Output the [x, y] coordinate of the center of the cell containing the given text.  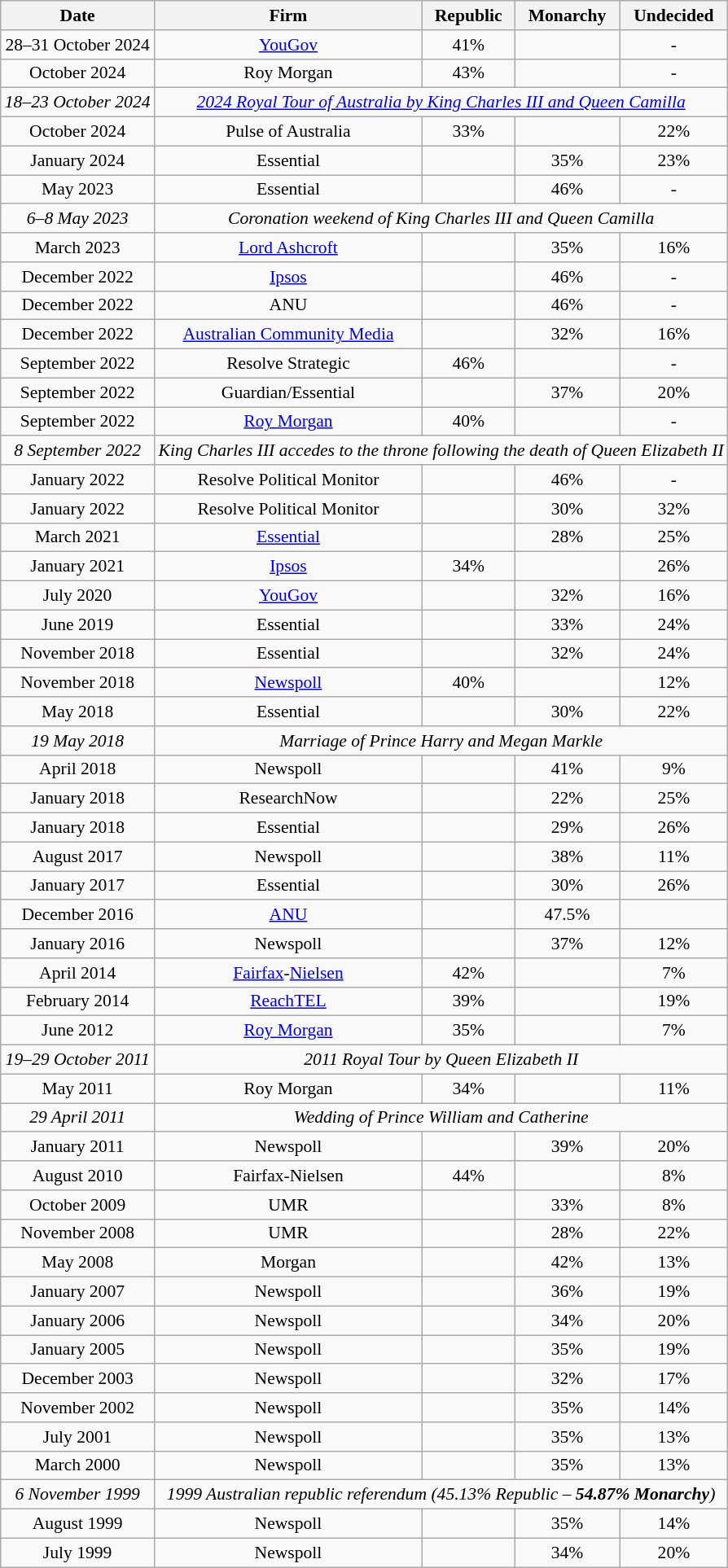
May 2011 [78, 1088]
King Charles III accedes to the throne following the death of Queen Elizabeth II [441, 451]
January 2021 [78, 567]
ResearchNow [288, 799]
1999 Australian republic referendum (45.13% Republic – 54.87% Monarchy) [441, 1495]
Coronation weekend of King Charles III and Queen Camilla [441, 219]
January 2006 [78, 1321]
18–23 October 2024 [78, 103]
January 2007 [78, 1292]
47.5% [567, 915]
8 September 2022 [78, 451]
ReachTEL [288, 1001]
Resolve Strategic [288, 364]
6–8 May 2023 [78, 219]
April 2018 [78, 769]
23% [674, 160]
29 April 2011 [78, 1118]
March 2023 [78, 247]
March 2021 [78, 537]
January 2011 [78, 1147]
August 2017 [78, 856]
19–29 October 2011 [78, 1060]
August 2010 [78, 1176]
January 2005 [78, 1350]
May 2008 [78, 1263]
June 2012 [78, 1031]
Morgan [288, 1263]
2024 Royal Tour of Australia by King Charles III and Queen Camilla [441, 103]
May 2018 [78, 712]
July 1999 [78, 1553]
29% [567, 828]
November 2002 [78, 1408]
19 May 2018 [78, 741]
January 2024 [78, 160]
June 2019 [78, 624]
36% [567, 1292]
Monarchy [567, 15]
Australian Community Media [288, 335]
44% [468, 1176]
Wedding of Prince William and Catherine [441, 1118]
July 2001 [78, 1437]
17% [674, 1379]
January 2016 [78, 944]
February 2014 [78, 1001]
Lord Ashcroft [288, 247]
March 2000 [78, 1465]
2011 Royal Tour by Queen Elizabeth II [441, 1060]
January 2017 [78, 886]
December 2003 [78, 1379]
August 1999 [78, 1524]
Firm [288, 15]
43% [468, 73]
November 2008 [78, 1233]
May 2023 [78, 190]
December 2016 [78, 915]
Date [78, 15]
July 2020 [78, 596]
28–31 October 2024 [78, 45]
Undecided [674, 15]
38% [567, 856]
Guardian/Essential [288, 392]
Pulse of Australia [288, 132]
April 2014 [78, 973]
9% [674, 769]
Marriage of Prince Harry and Megan Markle [441, 741]
Republic [468, 15]
6 November 1999 [78, 1495]
October 2009 [78, 1205]
